Locate the cell with the specified text and output its [x, y] center coordinate. 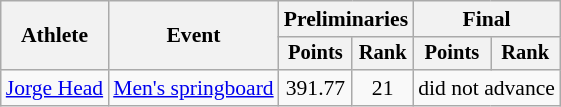
21 [382, 88]
Event [194, 36]
Men's springboard [194, 88]
Preliminaries [346, 19]
did not advance [486, 88]
Athlete [54, 36]
391.77 [316, 88]
Jorge Head [54, 88]
Final [486, 19]
